Scan for the cell matching the given text and deliver its (x, y) coordinate at center. 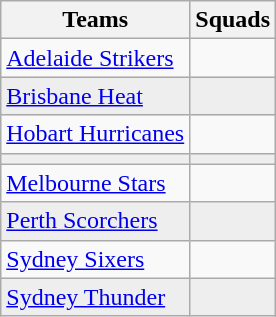
Adelaide Strikers (96, 58)
Brisbane Heat (96, 96)
Melbourne Stars (96, 183)
Teams (96, 20)
Perth Scorchers (96, 221)
Squads (233, 20)
Sydney Sixers (96, 259)
Sydney Thunder (96, 297)
Hobart Hurricanes (96, 134)
